Return the (x, y) coordinate for the center point of the cell that contains the specified text.  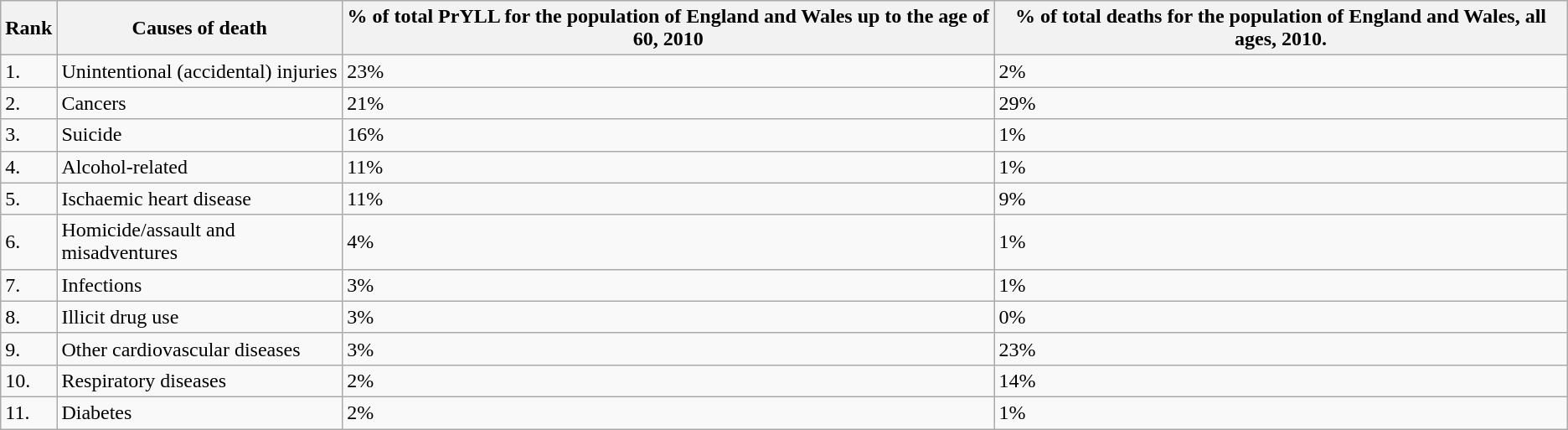
4. (28, 167)
21% (668, 103)
Unintentional (accidental) injuries (199, 71)
11. (28, 412)
Ischaemic heart disease (199, 199)
% of total PrYLL for the population of England and Wales up to the age of 60, 2010 (668, 28)
6. (28, 241)
Homicide/assault and misadventures (199, 241)
8. (28, 317)
Infections (199, 285)
14% (1281, 381)
10. (28, 381)
Alcohol-related (199, 167)
Other cardiovascular diseases (199, 349)
1. (28, 71)
29% (1281, 103)
9% (1281, 199)
0% (1281, 317)
16% (668, 135)
Cancers (199, 103)
5. (28, 199)
Suicide (199, 135)
Illicit drug use (199, 317)
% of total deaths for the population of England and Wales, all ages, 2010. (1281, 28)
3. (28, 135)
2. (28, 103)
Diabetes (199, 412)
7. (28, 285)
Causes of death (199, 28)
Rank (28, 28)
4% (668, 241)
Respiratory diseases (199, 381)
9. (28, 349)
